From the cell containing the given text, extract its center point as [x, y] coordinate. 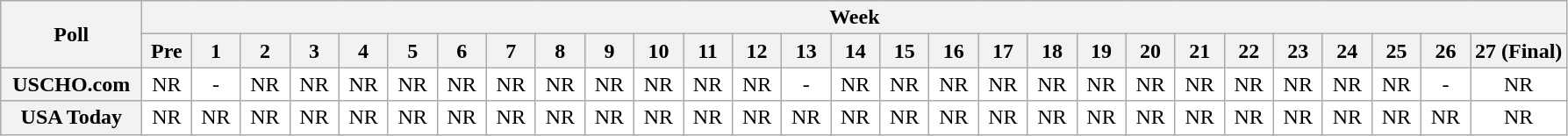
Week [855, 18]
Pre [167, 51]
1 [216, 51]
20 [1150, 51]
21 [1199, 51]
USA Today [72, 118]
Poll [72, 34]
22 [1249, 51]
5 [412, 51]
6 [462, 51]
USCHO.com [72, 84]
10 [658, 51]
3 [314, 51]
11 [707, 51]
4 [363, 51]
26 [1445, 51]
2 [265, 51]
12 [757, 51]
9 [609, 51]
13 [806, 51]
27 (Final) [1519, 51]
15 [905, 51]
23 [1298, 51]
7 [511, 51]
18 [1052, 51]
17 [1003, 51]
8 [560, 51]
25 [1396, 51]
24 [1347, 51]
19 [1101, 51]
16 [954, 51]
14 [856, 51]
